Identify which cell holds the provided text, then report its (x, y) central coordinate. 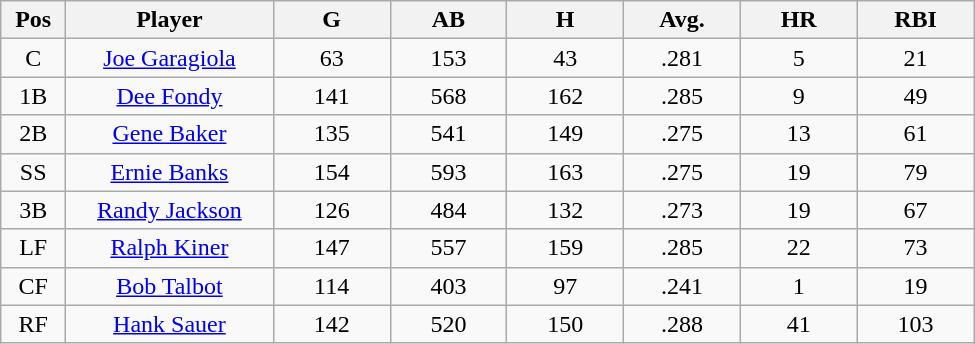
.288 (682, 324)
162 (566, 96)
79 (916, 172)
154 (332, 172)
LF (34, 248)
114 (332, 286)
SS (34, 172)
.241 (682, 286)
2B (34, 134)
43 (566, 58)
22 (798, 248)
49 (916, 96)
.273 (682, 210)
61 (916, 134)
141 (332, 96)
Ralph Kiner (170, 248)
1B (34, 96)
403 (448, 286)
H (566, 20)
135 (332, 134)
103 (916, 324)
568 (448, 96)
3B (34, 210)
RBI (916, 20)
CF (34, 286)
AB (448, 20)
.281 (682, 58)
132 (566, 210)
41 (798, 324)
159 (566, 248)
150 (566, 324)
484 (448, 210)
67 (916, 210)
97 (566, 286)
C (34, 58)
520 (448, 324)
21 (916, 58)
Ernie Banks (170, 172)
593 (448, 172)
557 (448, 248)
Player (170, 20)
HR (798, 20)
541 (448, 134)
Pos (34, 20)
13 (798, 134)
Gene Baker (170, 134)
Hank Sauer (170, 324)
126 (332, 210)
Randy Jackson (170, 210)
Avg. (682, 20)
1 (798, 286)
Dee Fondy (170, 96)
Joe Garagiola (170, 58)
153 (448, 58)
149 (566, 134)
63 (332, 58)
5 (798, 58)
Bob Talbot (170, 286)
G (332, 20)
142 (332, 324)
147 (332, 248)
73 (916, 248)
RF (34, 324)
9 (798, 96)
163 (566, 172)
